Capture the cell that displays the provided text and extract its (X, Y) central coordinate. 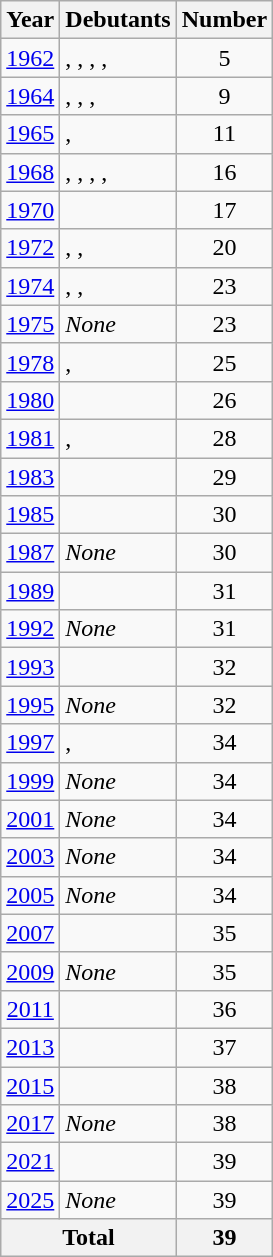
2001 (30, 819)
2007 (30, 933)
16 (224, 172)
1974 (30, 286)
, , , (118, 96)
2015 (30, 1085)
25 (224, 362)
Year (30, 20)
28 (224, 438)
2013 (30, 1047)
26 (224, 400)
2009 (30, 971)
1985 (30, 515)
2003 (30, 857)
1964 (30, 96)
29 (224, 477)
37 (224, 1047)
Number (224, 20)
1999 (30, 781)
2005 (30, 895)
9 (224, 96)
20 (224, 248)
11 (224, 134)
1997 (30, 743)
1972 (30, 248)
1987 (30, 553)
1983 (30, 477)
1981 (30, 438)
Debutants (118, 20)
1962 (30, 58)
36 (224, 1009)
1970 (30, 210)
2021 (30, 1162)
1965 (30, 134)
1975 (30, 324)
1995 (30, 705)
1968 (30, 172)
2017 (30, 1124)
1993 (30, 667)
1992 (30, 629)
1980 (30, 400)
Total (88, 1238)
2011 (30, 1009)
1978 (30, 362)
2025 (30, 1200)
17 (224, 210)
1989 (30, 591)
5 (224, 58)
